Search for the cell housing the specified text and yield its (X, Y) center coordinate. 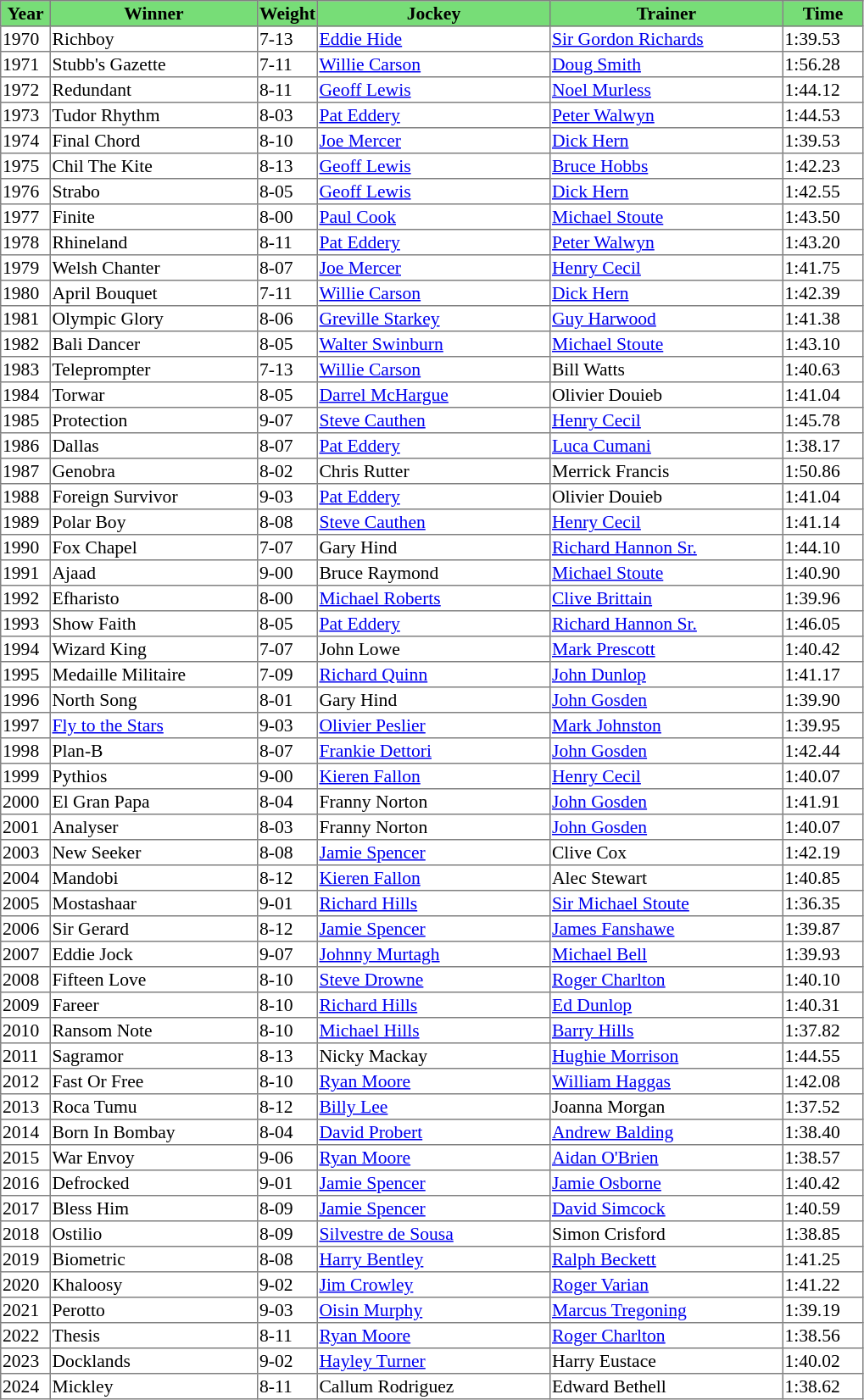
1978 (25, 242)
1:39.93 (822, 954)
Paul Cook (433, 217)
Callum Rodriguez (433, 1386)
1:41.14 (822, 522)
John Dunlop (666, 675)
Walter Swinburn (433, 344)
1:37.82 (822, 1031)
Born In Bombay (153, 1132)
Dallas (153, 446)
Time (822, 14)
1989 (25, 522)
Redundant (153, 90)
New Seeker (153, 853)
1:39.19 (822, 1310)
2019 (25, 1259)
Tudor Rhythm (153, 115)
Frankie Dettori (433, 751)
1:50.86 (822, 471)
2017 (25, 1208)
Ralph Beckett (666, 1259)
Andrew Balding (666, 1132)
Sir Gerard (153, 929)
Jockey (433, 14)
Perotto (153, 1310)
1:42.39 (822, 293)
Protection (153, 420)
Teleprompter (153, 369)
Fly to the Stars (153, 725)
John Lowe (433, 649)
2014 (25, 1132)
2004 (25, 878)
Olivier Peslier (433, 725)
Defrocked (153, 1183)
Sir Michael Stoute (666, 903)
Ed Dunlop (666, 1005)
Bless Him (153, 1208)
1:44.12 (822, 90)
Michael Hills (433, 1031)
1:39.87 (822, 929)
Richard Quinn (433, 675)
1:38.62 (822, 1386)
1981 (25, 319)
2000 (25, 802)
Docklands (153, 1361)
David Simcock (666, 1208)
1974 (25, 141)
Luca Cumani (666, 446)
Eddie Jock (153, 954)
1:42.44 (822, 751)
1:40.90 (822, 573)
1997 (25, 725)
1:41.25 (822, 1259)
1:40.10 (822, 980)
Medaille Militaire (153, 675)
1996 (25, 700)
Sagramor (153, 1056)
April Bouquet (153, 293)
1987 (25, 471)
War Envoy (153, 1158)
1:41.22 (822, 1285)
1:39.95 (822, 725)
1995 (25, 675)
Analyser (153, 827)
1:40.31 (822, 1005)
1:37.52 (822, 1107)
Genobra (153, 471)
Olympic Glory (153, 319)
Michael Roberts (433, 598)
Bali Dancer (153, 344)
1972 (25, 90)
1:38.40 (822, 1132)
Noel Murless (666, 90)
1:42.19 (822, 853)
Stubb's Gazette (153, 64)
1:38.57 (822, 1158)
1:41.17 (822, 675)
1:36.35 (822, 903)
Efharisto (153, 598)
Mark Prescott (666, 649)
9-06 (287, 1158)
Mandobi (153, 878)
1:38.85 (822, 1234)
Simon Crisford (666, 1234)
James Fanshawe (666, 929)
Roca Tumu (153, 1107)
Thesis (153, 1336)
Merrick Francis (666, 471)
1991 (25, 573)
1994 (25, 649)
Bruce Hobbs (666, 166)
1:40.59 (822, 1208)
Jim Crowley (433, 1285)
1992 (25, 598)
Jamie Osborne (666, 1183)
Finite (153, 217)
Winner (153, 14)
Ajaad (153, 573)
Welsh Chanter (153, 268)
2006 (25, 929)
1:40.63 (822, 369)
2013 (25, 1107)
2015 (25, 1158)
North Song (153, 700)
Fifteen Love (153, 980)
1977 (25, 217)
2010 (25, 1031)
1976 (25, 192)
1:41.38 (822, 319)
Joanna Morgan (666, 1107)
Mostashaar (153, 903)
Mark Johnston (666, 725)
Torwar (153, 395)
1:39.90 (822, 700)
2007 (25, 954)
1984 (25, 395)
Chris Rutter (433, 471)
Ostilio (153, 1234)
1975 (25, 166)
1:40.85 (822, 878)
2023 (25, 1361)
Johnny Murtagh (433, 954)
1990 (25, 547)
8-01 (287, 700)
Bill Watts (666, 369)
1985 (25, 420)
2018 (25, 1234)
1988 (25, 497)
1:44.10 (822, 547)
Roger Varian (666, 1285)
Clive Brittain (666, 598)
William Haggas (666, 1081)
1:46.05 (822, 624)
1:41.91 (822, 802)
Mickley (153, 1386)
1986 (25, 446)
1983 (25, 369)
1998 (25, 751)
1:40.02 (822, 1361)
Year (25, 14)
Aidan O'Brien (666, 1158)
Final Chord (153, 141)
Eddie Hide (433, 39)
Khaloosy (153, 1285)
1:42.08 (822, 1081)
Fast Or Free (153, 1081)
Chil The Kite (153, 166)
Edward Bethell (666, 1386)
1:39.96 (822, 598)
Bruce Raymond (433, 573)
2021 (25, 1310)
Oisin Murphy (433, 1310)
1993 (25, 624)
Hughie Morrison (666, 1056)
1:38.17 (822, 446)
1979 (25, 268)
2016 (25, 1183)
Rhineland (153, 242)
2011 (25, 1056)
Clive Cox (666, 853)
2009 (25, 1005)
1970 (25, 39)
8-06 (287, 319)
Trainer (666, 14)
1:44.53 (822, 115)
Sir Gordon Richards (666, 39)
Biometric (153, 1259)
Nicky Mackay (433, 1056)
1:45.78 (822, 420)
1:44.55 (822, 1056)
1:43.20 (822, 242)
Steve Drowne (433, 980)
Billy Lee (433, 1107)
7-09 (287, 675)
Plan-B (153, 751)
2003 (25, 853)
1:38.56 (822, 1336)
Weight (287, 14)
Silvestre de Sousa (433, 1234)
Polar Boy (153, 522)
1:41.75 (822, 268)
1:56.28 (822, 64)
Alec Stewart (666, 878)
David Probert (433, 1132)
1973 (25, 115)
Strabo (153, 192)
1:42.55 (822, 192)
1971 (25, 64)
8-02 (287, 471)
Darrel McHargue (433, 395)
Richboy (153, 39)
Barry Hills (666, 1031)
2020 (25, 1285)
Doug Smith (666, 64)
1982 (25, 344)
2012 (25, 1081)
2024 (25, 1386)
Pythios (153, 776)
2022 (25, 1336)
Harry Bentley (433, 1259)
El Gran Papa (153, 802)
Fox Chapel (153, 547)
Fareer (153, 1005)
Wizard King (153, 649)
Marcus Tregoning (666, 1310)
Ransom Note (153, 1031)
Foreign Survivor (153, 497)
2008 (25, 980)
Guy Harwood (666, 319)
2005 (25, 903)
Harry Eustace (666, 1361)
Greville Starkey (433, 319)
1:43.10 (822, 344)
Hayley Turner (433, 1361)
1:42.23 (822, 166)
2001 (25, 827)
Michael Bell (666, 954)
1999 (25, 776)
Show Faith (153, 624)
1980 (25, 293)
1:43.50 (822, 217)
